Determine the [x, y] coordinate at the center of the cell enclosing the given text.  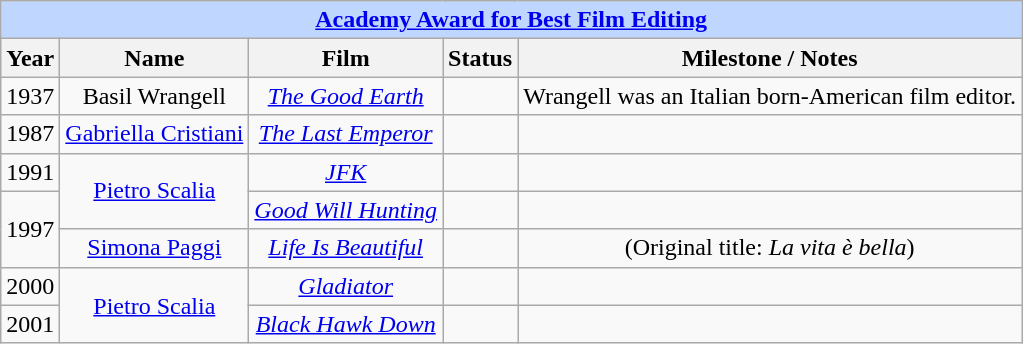
The Last Emperor [346, 134]
1987 [30, 134]
Film [346, 58]
Good Will Hunting [346, 210]
Black Hawk Down [346, 324]
Status [480, 58]
Milestone / Notes [770, 58]
1997 [30, 229]
Academy Award for Best Film Editing [512, 20]
The Good Earth [346, 96]
Year [30, 58]
Basil Wrangell [154, 96]
(Original title: La vita è bella) [770, 248]
Life Is Beautiful [346, 248]
Gabriella Cristiani [154, 134]
1991 [30, 172]
Gladiator [346, 286]
2000 [30, 286]
2001 [30, 324]
Simona Paggi [154, 248]
Wrangell was an Italian born-American film editor. [770, 96]
JFK [346, 172]
1937 [30, 96]
Name [154, 58]
